Provide the [X, Y] coordinate of the cell's center where the given text is located.  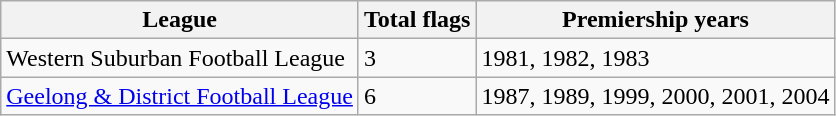
Western Suburban Football League [180, 58]
League [180, 20]
3 [417, 58]
Premiership years [656, 20]
Geelong & District Football League [180, 96]
1981, 1982, 1983 [656, 58]
1987, 1989, 1999, 2000, 2001, 2004 [656, 96]
6 [417, 96]
Total flags [417, 20]
